Locate the cell with the specified text and output its [x, y] center coordinate. 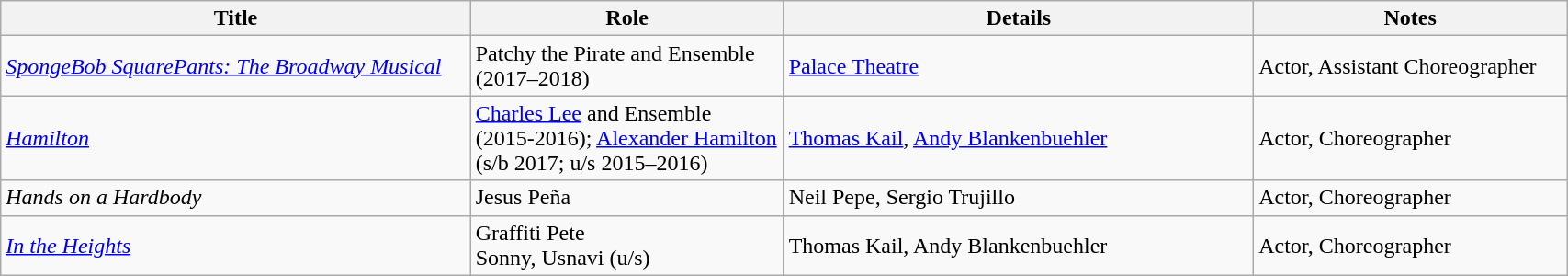
Notes [1411, 18]
Role [626, 18]
In the Heights [235, 245]
Details [1018, 18]
Actor, Assistant Choreographer [1411, 66]
Graffiti PeteSonny, Usnavi (u/s) [626, 245]
Palace Theatre [1018, 66]
Patchy the Pirate and Ensemble (2017–2018) [626, 66]
Hamilton [235, 138]
Neil Pepe, Sergio Trujillo [1018, 198]
Jesus Peña [626, 198]
Charles Lee and Ensemble(2015-2016); Alexander Hamilton (s/b 2017; u/s 2015–2016) [626, 138]
Title [235, 18]
Hands on a Hardbody [235, 198]
SpongeBob SquarePants: The Broadway Musical [235, 66]
